Return the (x, y) coordinate for the center point of the cell that contains the specified text.  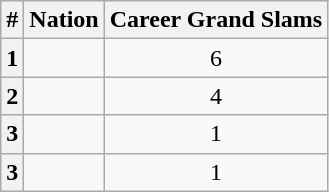
6 (216, 58)
2 (12, 96)
Career Grand Slams (216, 20)
# (12, 20)
Nation (64, 20)
4 (216, 96)
